Output the [x, y] coordinate of the center of the cell containing the given text.  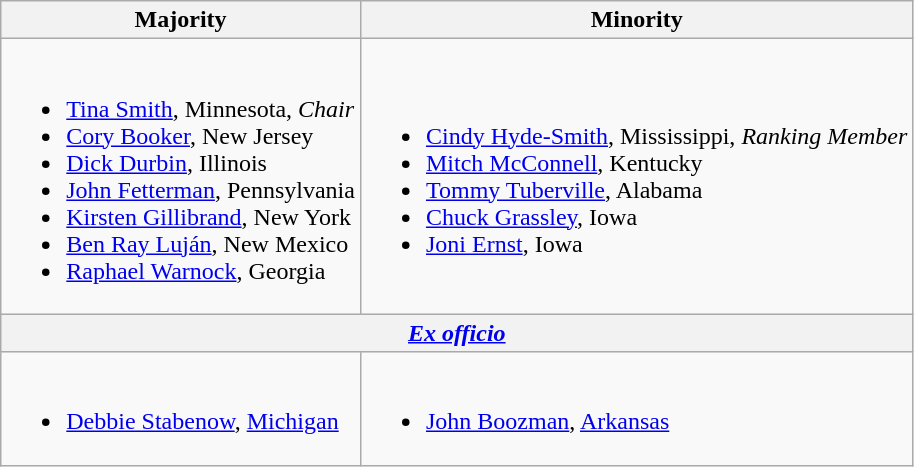
Minority [636, 20]
Ex officio [457, 333]
Cindy Hyde-Smith, Mississippi, Ranking MemberMitch McConnell, KentuckyTommy Tuberville, AlabamaChuck Grassley, IowaJoni Ernst, Iowa [636, 176]
John Boozman, Arkansas [636, 408]
Majority [181, 20]
Debbie Stabenow, Michigan [181, 408]
